For the text-containing cell, return its midpoint in [X, Y] coordinate format. 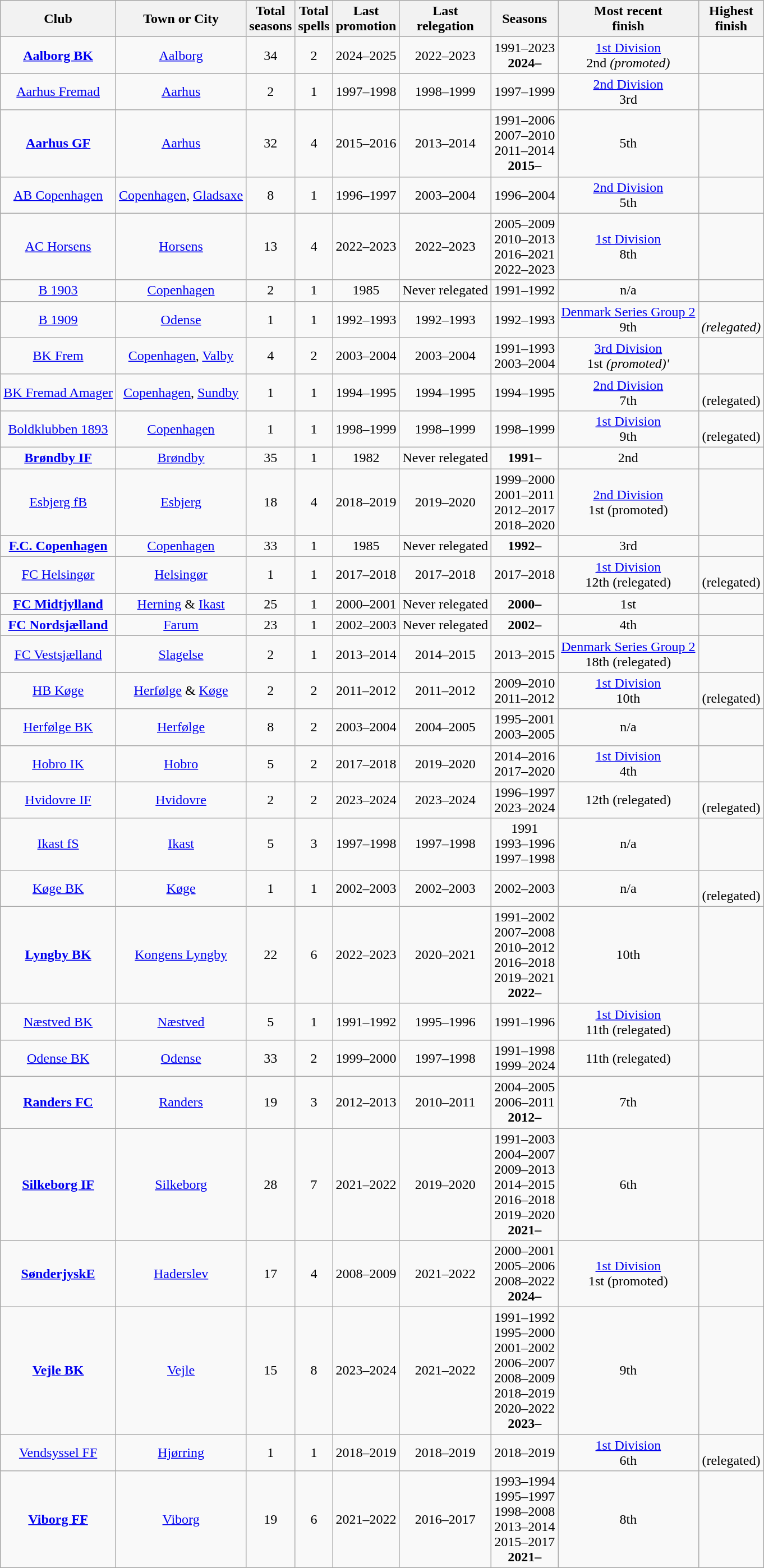
34 [270, 55]
Randers FC [58, 1102]
Horsens [181, 247]
Viborg [181, 1520]
HB Køge [58, 691]
1st Division12th (relegated) [628, 575]
1999–20002001–20112012–20172018–2020 [525, 502]
Hvidovre IF [58, 800]
2004–2005 [445, 727]
Slagelse [181, 654]
2024–2025 [366, 55]
Aalborg BK [58, 55]
32 [270, 144]
F.C. Copenhagen [58, 546]
2009–20102011–2012 [525, 691]
Copenhagen, Gladsaxe [181, 195]
Viborg FF [58, 1520]
Hjørring [181, 1452]
3rd [628, 546]
8th [628, 1520]
Aalborg [181, 55]
2000–20012005–20062008–20222024– [525, 1274]
Hobro IK [58, 764]
15 [270, 1371]
Hobro [181, 764]
Køge BK [58, 888]
Totalspells [314, 19]
2015–2016 [366, 144]
Ikast [181, 844]
Hvidovre [181, 800]
Copenhagen, Sundby [181, 393]
Køge [181, 888]
Lastpromotion [366, 19]
10th [628, 954]
2000–2001 [366, 604]
Lastrelegation [445, 19]
Helsingør [181, 575]
35 [270, 458]
1997–1999 [525, 92]
1991–1996 [525, 1022]
2014–2015 [445, 654]
FC Nordsjælland [58, 625]
AB Copenhagen [58, 195]
Most recentfinish [628, 19]
1992– [525, 546]
1982 [366, 458]
Randers [181, 1102]
BK Fremad Amager [58, 393]
2013–2015 [525, 654]
1st Division10th [628, 691]
Herfølge [181, 727]
AC Horsens [58, 247]
4th [628, 625]
9th [628, 1371]
Boldklubben 1893 [58, 428]
1995–1996 [445, 1022]
Næstved [181, 1022]
BK Frem [58, 356]
1st Division1st (promoted) [628, 1274]
Silkeborg [181, 1184]
2nd Division5th [628, 195]
Odense BK [58, 1058]
Kongens Lyngby [181, 954]
FC Midtjylland [58, 604]
Lyngby BK [58, 954]
6th [628, 1184]
1991–20022007–20082010–20122016–20182019–20212022– [525, 954]
1993–19941995–19971998–20082013–20142015–20172021– [525, 1520]
2016–2017 [445, 1520]
Denmark Series Group 218th (relegated) [628, 654]
2008–2009 [366, 1274]
Vendsyssel FF [58, 1452]
Ikast fS [58, 844]
13 [270, 247]
Vejle [181, 1371]
7 [314, 1184]
FC Helsingør [58, 575]
Herfølge BK [58, 727]
SønderjyskE [58, 1274]
1991–19932003–2004 [525, 356]
5th [628, 144]
2nd [628, 458]
Esbjerg fB [58, 502]
Town or City [181, 19]
1st Division9th [628, 428]
23 [270, 625]
1995–20012003–2005 [525, 727]
17 [270, 1274]
2020–2021 [445, 954]
2014–20162017–2020 [525, 764]
1991–19981999–2024 [525, 1058]
Copenhagen, Valby [181, 356]
1st Division11th (relegated) [628, 1022]
Seasons [525, 19]
2010–2011 [445, 1102]
B 1909 [58, 320]
2nd Division1st (promoted) [628, 502]
B 1903 [58, 290]
1999–2000 [366, 1058]
Haderslev [181, 1274]
Vejle BK [58, 1371]
Club [58, 19]
18 [270, 502]
2nd Division3rd [628, 92]
7th [628, 1102]
1991–20032004–20072009–20132014–20152016–20182019–20202021– [525, 1184]
Farum [181, 625]
1991– [525, 458]
2005–20092010–20132016–20212022–2023 [525, 247]
Herfølge & Køge [181, 691]
19911993–19961997–1998 [525, 844]
1991–20232024– [525, 55]
Denmark Series Group 29th [628, 320]
Brøndby IF [58, 458]
FC Vestsjælland [58, 654]
2012–2013 [366, 1102]
1991–20062007–20102011–20142015– [525, 144]
25 [270, 604]
1st Division4th [628, 764]
Aarhus GF [58, 144]
1996–1997 [366, 195]
2000– [525, 604]
Aarhus Fremad [58, 92]
Totalseasons [270, 19]
22 [270, 954]
1st Division8th [628, 247]
Næstved BK [58, 1022]
11th (relegated) [628, 1058]
1st Division6th [628, 1452]
28 [270, 1184]
Silkeborg IF [58, 1184]
3rd Division1st (promoted)' [628, 356]
12th (relegated) [628, 800]
1st Division2nd (promoted) [628, 55]
2nd Division7th [628, 393]
Brøndby [181, 458]
2004–20052006–20112012– [525, 1102]
Esbjerg [181, 502]
1996–2004 [525, 195]
1991–19921995–20002001–20022006–20072008–20092018–20192020–20222023– [525, 1371]
2002– [525, 625]
Highestfinish [731, 19]
Herning & Ikast [181, 604]
1996–19972023–2024 [525, 800]
1st [628, 604]
